From the cell containing the given text, extract its center point as [x, y] coordinate. 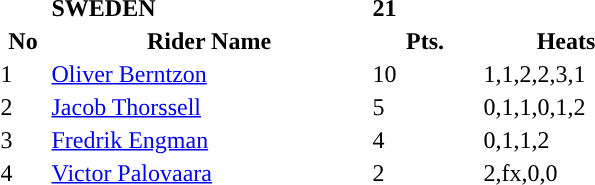
Oliver Berntzon [209, 74]
Pts. [425, 41]
4 [425, 140]
10 [425, 74]
Rider Name [209, 41]
5 [425, 107]
Fredrik Engman [209, 140]
Jacob Thorssell [209, 107]
